Find where the given text appears and provide that cell's center as [x, y] coordinate. 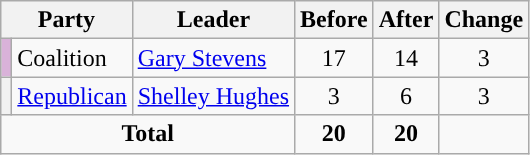
Shelley Hughes [213, 96]
Leader [213, 20]
Before [334, 20]
Party [66, 20]
Change [484, 20]
Republican [72, 96]
After [406, 20]
Gary Stevens [213, 58]
14 [406, 58]
6 [406, 96]
Coalition [72, 58]
Total [148, 134]
17 [334, 58]
